Locate the cell with the specified text and output its [x, y] center coordinate. 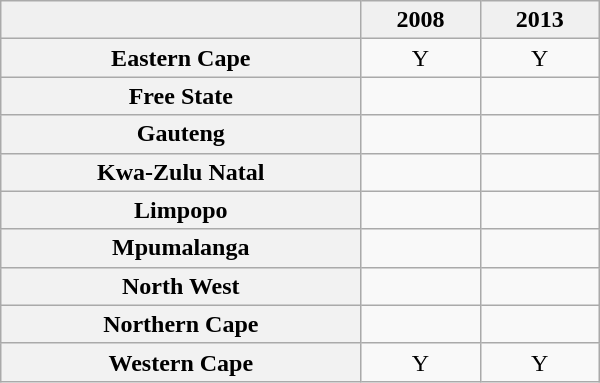
Kwa-Zulu Natal [181, 172]
2013 [540, 20]
Eastern Cape [181, 58]
Limpopo [181, 210]
Mpumalanga [181, 248]
Gauteng [181, 134]
Free State [181, 96]
2008 [420, 20]
Western Cape [181, 362]
Northern Cape [181, 324]
North West [181, 286]
